Detect which cell encompasses the target text, then output its (X, Y) center coordinate. 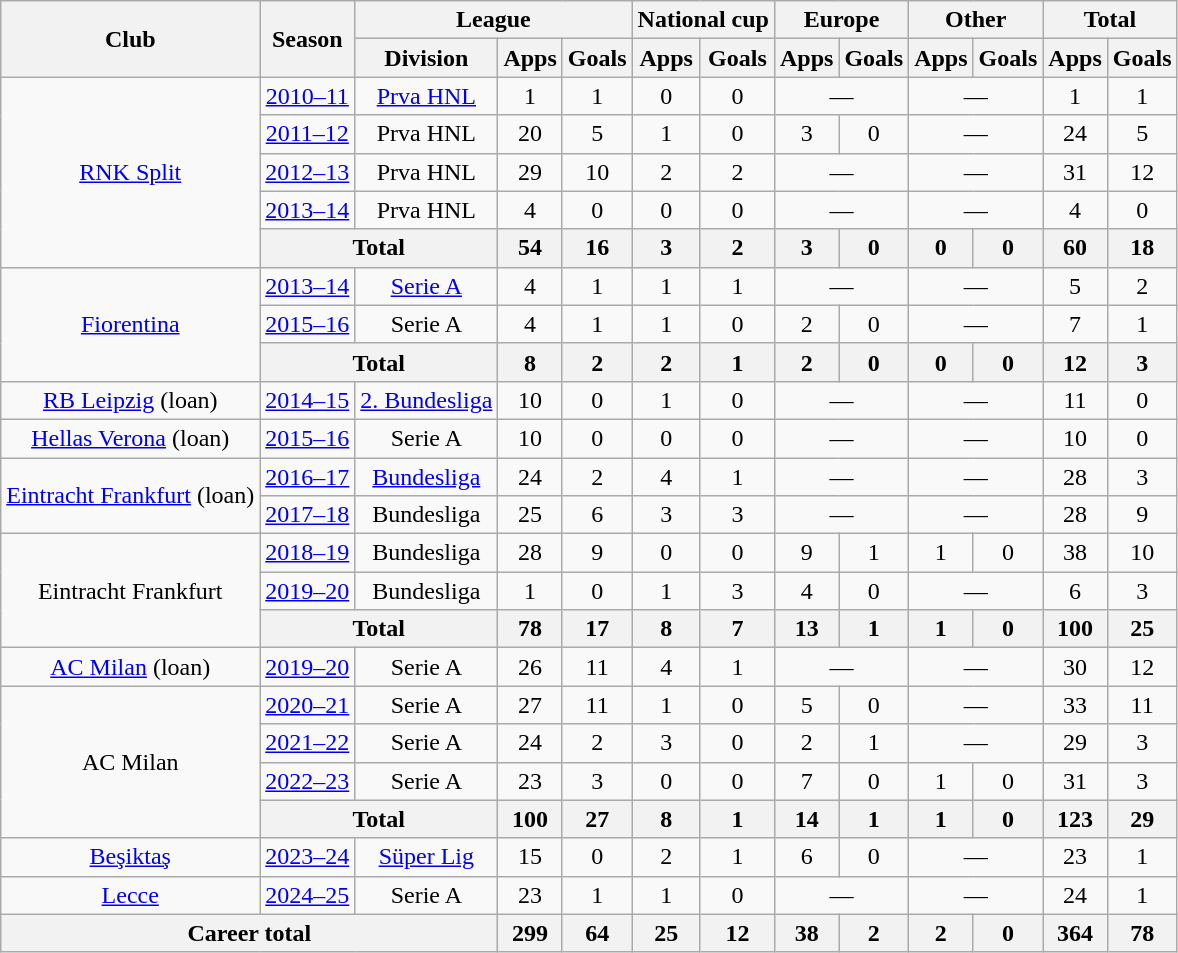
National cup (703, 20)
364 (1075, 933)
33 (1075, 705)
2017–18 (308, 515)
15 (530, 857)
AC Milan (130, 762)
Career total (250, 933)
Eintracht Frankfurt (loan) (130, 496)
123 (1075, 819)
Fiorentina (130, 324)
RB Leipzig (loan) (130, 400)
2023–24 (308, 857)
Beşiktaş (130, 857)
2022–23 (308, 781)
20 (530, 134)
14 (806, 819)
13 (806, 629)
64 (597, 933)
AC Milan (loan) (130, 667)
17 (597, 629)
RNK Split (130, 172)
26 (530, 667)
Club (130, 39)
2011–12 (308, 134)
30 (1075, 667)
54 (530, 248)
16 (597, 248)
2024–25 (308, 895)
2021–22 (308, 743)
Eintracht Frankfurt (130, 591)
2012–13 (308, 172)
Division (426, 58)
League (494, 20)
60 (1075, 248)
2018–19 (308, 553)
Süper Lig (426, 857)
Season (308, 39)
Other (976, 20)
Europe (841, 20)
Lecce (130, 895)
2020–21 (308, 705)
299 (530, 933)
18 (1142, 248)
2010–11 (308, 96)
2. Bundesliga (426, 400)
2016–17 (308, 477)
Hellas Verona (loan) (130, 438)
2014–15 (308, 400)
